Scan for the cell matching the given text and deliver its [x, y] coordinate at center. 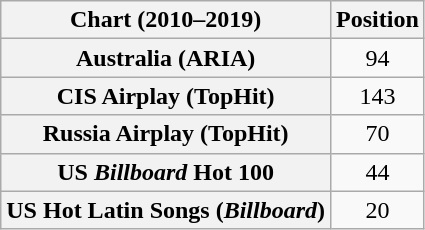
Russia Airplay (TopHit) [166, 134]
CIS Airplay (TopHit) [166, 96]
20 [378, 210]
US Hot Latin Songs (Billboard) [166, 210]
Australia (ARIA) [166, 58]
143 [378, 96]
94 [378, 58]
70 [378, 134]
44 [378, 172]
US Billboard Hot 100 [166, 172]
Position [378, 20]
Chart (2010–2019) [166, 20]
